Find where the given text appears and provide that cell's center as (x, y) coordinate. 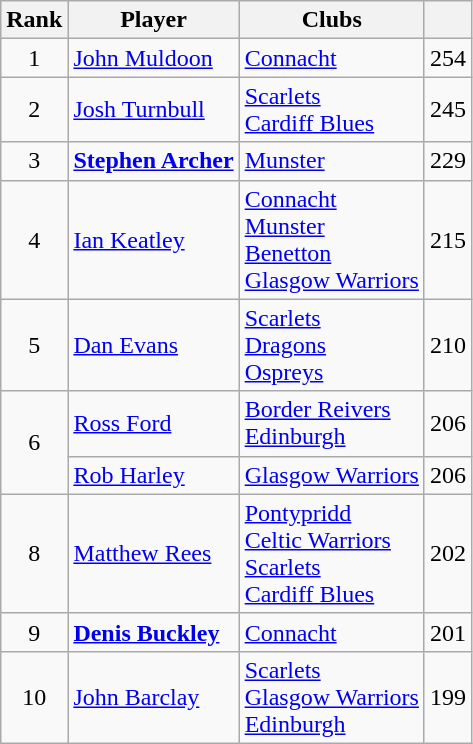
Matthew Rees (154, 554)
229 (448, 161)
5 (34, 345)
John Muldoon (154, 58)
1 (34, 58)
245 (448, 110)
3 (34, 161)
215 (448, 240)
201 (448, 632)
Stephen Archer (154, 161)
Josh Turnbull (154, 110)
Ian Keatley (154, 240)
8 (34, 554)
Rob Harley (154, 475)
Scarlets Dragons Ospreys (332, 345)
10 (34, 697)
Connacht Munster Benetton Glasgow Warriors (332, 240)
Rank (34, 20)
Ross Ford (154, 424)
Player (154, 20)
Clubs (332, 20)
2 (34, 110)
Dan Evans (154, 345)
210 (448, 345)
Munster (332, 161)
Scarlets Cardiff Blues (332, 110)
202 (448, 554)
4 (34, 240)
9 (34, 632)
254 (448, 58)
Scarlets Glasgow Warriors Edinburgh (332, 697)
6 (34, 442)
Border Reivers Edinburgh (332, 424)
Glasgow Warriors (332, 475)
199 (448, 697)
Denis Buckley (154, 632)
John Barclay (154, 697)
Pontypridd Celtic Warriors Scarlets Cardiff Blues (332, 554)
